Determine the [X, Y] coordinate at the center of the cell enclosing the given text.  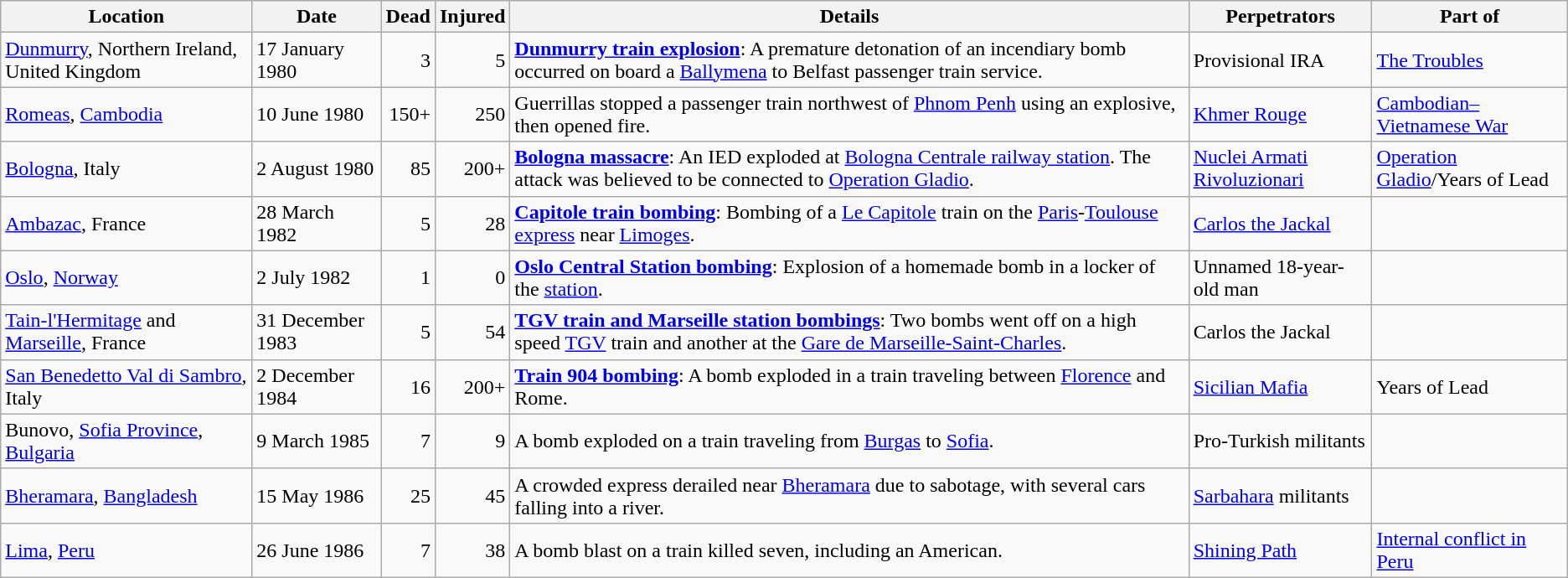
Ambazac, France [126, 223]
Romeas, Cambodia [126, 114]
Sarbahara militants [1280, 496]
Location [126, 17]
Details [849, 17]
A bomb exploded on a train traveling from Burgas to Sofia. [849, 441]
Perpetrators [1280, 17]
250 [472, 114]
31 December 1983 [317, 332]
85 [408, 169]
28 March 1982 [317, 223]
Cambodian–Vietnamese War [1469, 114]
26 June 1986 [317, 550]
Nuclei Armati Rivoluzionari [1280, 169]
Dunmurry train explosion: A premature detonation of an incendiary bomb occurred on board a Ballymena to Belfast passenger train service. [849, 60]
Date [317, 17]
Sicilian Mafia [1280, 387]
25 [408, 496]
38 [472, 550]
2 August 1980 [317, 169]
San Benedetto Val di Sambro, Italy [126, 387]
Capitole train bombing: Bombing of a Le Capitole train on the Paris-Toulouse express near Limoges. [849, 223]
17 January 1980 [317, 60]
Oslo, Norway [126, 278]
54 [472, 332]
2 December 1984 [317, 387]
28 [472, 223]
TGV train and Marseille station bombings: Two bombs went off on a high speed TGV train and another at the Gare de Marseille-Saint-Charles. [849, 332]
Operation Gladio/Years of Lead [1469, 169]
3 [408, 60]
Khmer Rouge [1280, 114]
10 June 1980 [317, 114]
Bologna massacre: An IED exploded at Bologna Centrale railway station. The attack was believed to be connected to Operation Gladio. [849, 169]
Part of [1469, 17]
Lima, Peru [126, 550]
Oslo Central Station bombing: Explosion of a homemade bomb in a locker of the station. [849, 278]
Train 904 bombing: A bomb exploded in a train traveling between Florence and Rome. [849, 387]
Dead [408, 17]
A crowded express derailed near Bheramara due to sabotage, with several cars falling into a river. [849, 496]
Provisional IRA [1280, 60]
Guerrillas stopped a passenger train northwest of Phnom Penh using an explosive, then opened fire. [849, 114]
Dunmurry, Northern Ireland, United Kingdom [126, 60]
Shining Path [1280, 550]
15 May 1986 [317, 496]
9 [472, 441]
45 [472, 496]
1 [408, 278]
Injured [472, 17]
A bomb blast on a train killed seven, including an American. [849, 550]
2 July 1982 [317, 278]
Bunovo, Sofia Province, Bulgaria [126, 441]
0 [472, 278]
Tain-l'Hermitage and Marseille, France [126, 332]
Bheramara, Bangladesh [126, 496]
Years of Lead [1469, 387]
Pro-Turkish militants [1280, 441]
16 [408, 387]
9 March 1985 [317, 441]
Internal conflict in Peru [1469, 550]
150+ [408, 114]
Unnamed 18-year-old man [1280, 278]
Bologna, Italy [126, 169]
The Troubles [1469, 60]
